From the cell containing the given text, extract its center point as (x, y) coordinate. 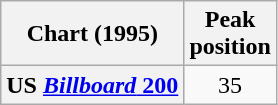
US Billboard 200 (92, 85)
Chart (1995) (92, 34)
Peakposition (230, 34)
35 (230, 85)
